Identify which cell holds the provided text, then report its (X, Y) central coordinate. 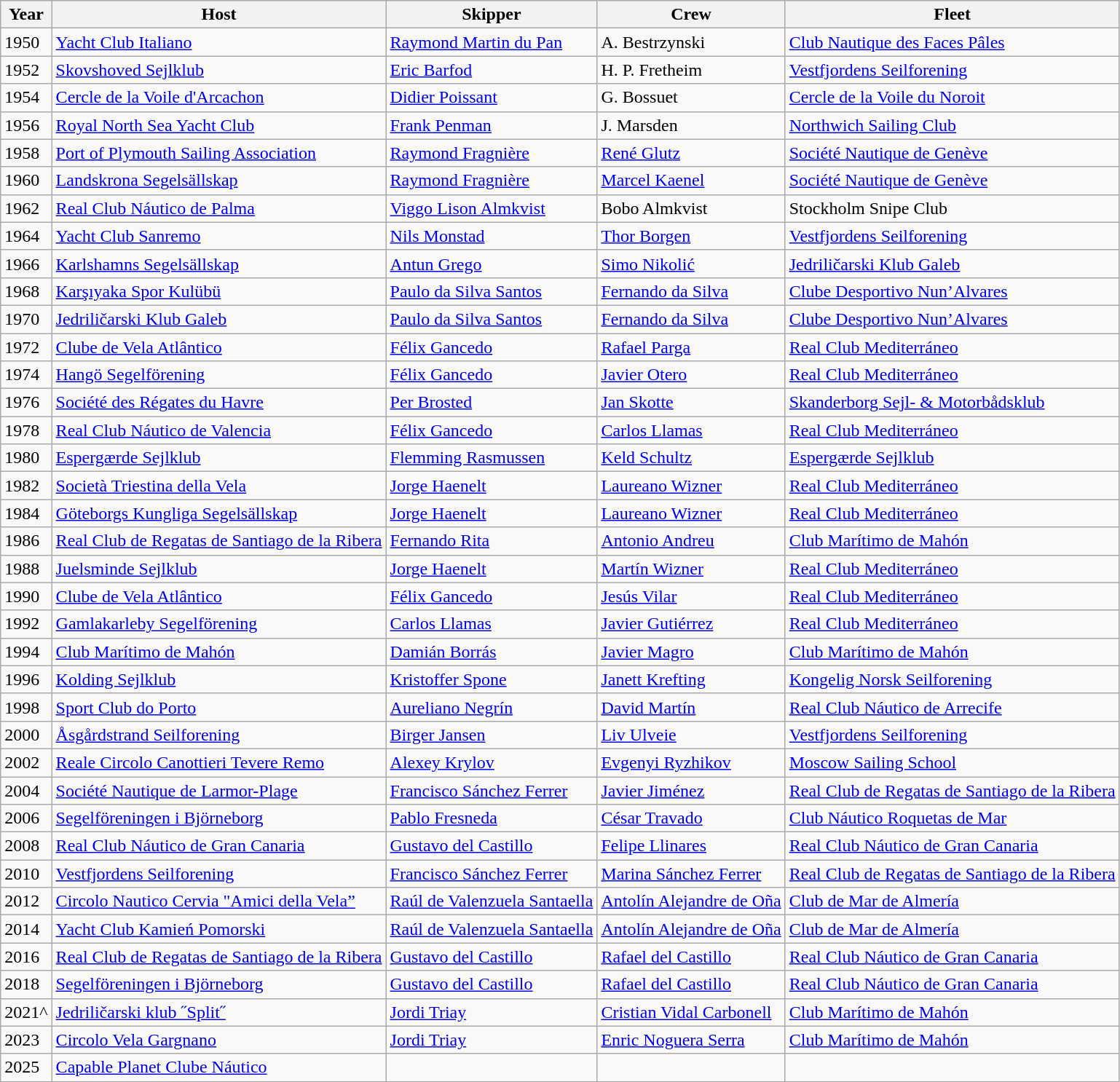
Stockholm Snipe Club (953, 208)
2004 (26, 790)
1978 (26, 430)
1992 (26, 624)
G. Bossuet (691, 98)
Hangö Segelförening (218, 375)
Felipe Llinares (691, 846)
Frank Penman (492, 125)
Société Nautique de Larmor-Plage (218, 790)
Åsgårdstrand Seilforening (218, 735)
Capable Planet Clube Náutico (218, 1067)
Antun Grego (492, 264)
1984 (26, 513)
Alexey Krylov (492, 762)
1954 (26, 98)
David Martín (691, 707)
Eric Barfod (492, 70)
Karşıyaka Spor Kulübü (218, 291)
1970 (26, 319)
Thor Borgen (691, 236)
Evgenyi Ryzhikov (691, 762)
Simo Nikolić (691, 264)
Sport Club do Porto (218, 707)
Keld Schultz (691, 458)
2008 (26, 846)
Cercle de la Voile du Noroit (953, 98)
1976 (26, 403)
Flemming Rasmussen (492, 458)
Fernando Rita (492, 541)
1982 (26, 486)
Jedriličarski klub ˝Split˝ (218, 1012)
Javier Gutiérrez (691, 624)
1980 (26, 458)
2018 (26, 984)
Società Triestina della Vela (218, 486)
Per Brosted (492, 403)
1956 (26, 125)
Port of Plymouth Sailing Association (218, 153)
1986 (26, 541)
Yacht Club Italiano (218, 42)
Gamlakarleby Segelförening (218, 624)
Kristoffer Spone (492, 679)
Javier Otero (691, 375)
Marina Sánchez Ferrer (691, 874)
Antonio Andreu (691, 541)
Real Club Náutico de Palma (218, 208)
1968 (26, 291)
Skipper (492, 15)
1996 (26, 679)
Club Náutico Roquetas de Mar (953, 818)
1990 (26, 596)
Club Nautique des Faces Pâles (953, 42)
2010 (26, 874)
Moscow Sailing School (953, 762)
Nils Monstad (492, 236)
Real Club Náutico de Arrecife (953, 707)
1952 (26, 70)
Jesús Vilar (691, 596)
Karlshamns Segelsällskap (218, 264)
1962 (26, 208)
J. Marsden (691, 125)
Circolo Vela Gargnano (218, 1040)
Year (26, 15)
Landskrona Segelsällskap (218, 181)
Martín Wizner (691, 569)
1958 (26, 153)
2014 (26, 929)
1960 (26, 181)
2012 (26, 901)
Cristian Vidal Carbonell (691, 1012)
Damián Borrás (492, 652)
1994 (26, 652)
Fleet (953, 15)
Yacht Club Sanremo (218, 236)
A. Bestrzynski (691, 42)
César Travado (691, 818)
Enric Noguera Serra (691, 1040)
H. P. Fretheim (691, 70)
Viggo Lison Almkvist (492, 208)
Javier Magro (691, 652)
Göteborgs Kungliga Segelsällskap (218, 513)
2023 (26, 1040)
Liv Ulveie (691, 735)
Aureliano Negrín (492, 707)
1972 (26, 347)
2006 (26, 818)
1964 (26, 236)
Didier Poissant (492, 98)
Jan Skotte (691, 403)
Circolo Nautico Cervia "Amici della Vela” (218, 901)
Crew (691, 15)
1974 (26, 375)
René Glutz (691, 153)
Rafael Parga (691, 347)
1966 (26, 264)
Pablo Fresneda (492, 818)
Bobo Almkvist (691, 208)
2025 (26, 1067)
Javier Jiménez (691, 790)
2021^ (26, 1012)
Skovshoved Sejlklub (218, 70)
Kolding Sejlklub (218, 679)
2000 (26, 735)
Kongelig Norsk Seilforening (953, 679)
Société des Régates du Havre (218, 403)
Skanderborg Sejl- & Motorbådsklub (953, 403)
2002 (26, 762)
Host (218, 15)
Yacht Club Kamień Pomorski (218, 929)
Juelsminde Sejlklub (218, 569)
1950 (26, 42)
Royal North Sea Yacht Club (218, 125)
2016 (26, 957)
Birger Jansen (492, 735)
Raymond Martin du Pan (492, 42)
1998 (26, 707)
Janett Krefting (691, 679)
Marcel Kaenel (691, 181)
Reale Circolo Canottieri Tevere Remo (218, 762)
Real Club Náutico de Valencia (218, 430)
Northwich Sailing Club (953, 125)
1988 (26, 569)
Cercle de la Voile d'Arcachon (218, 98)
